Return [X, Y] of the center of cell containing provided text 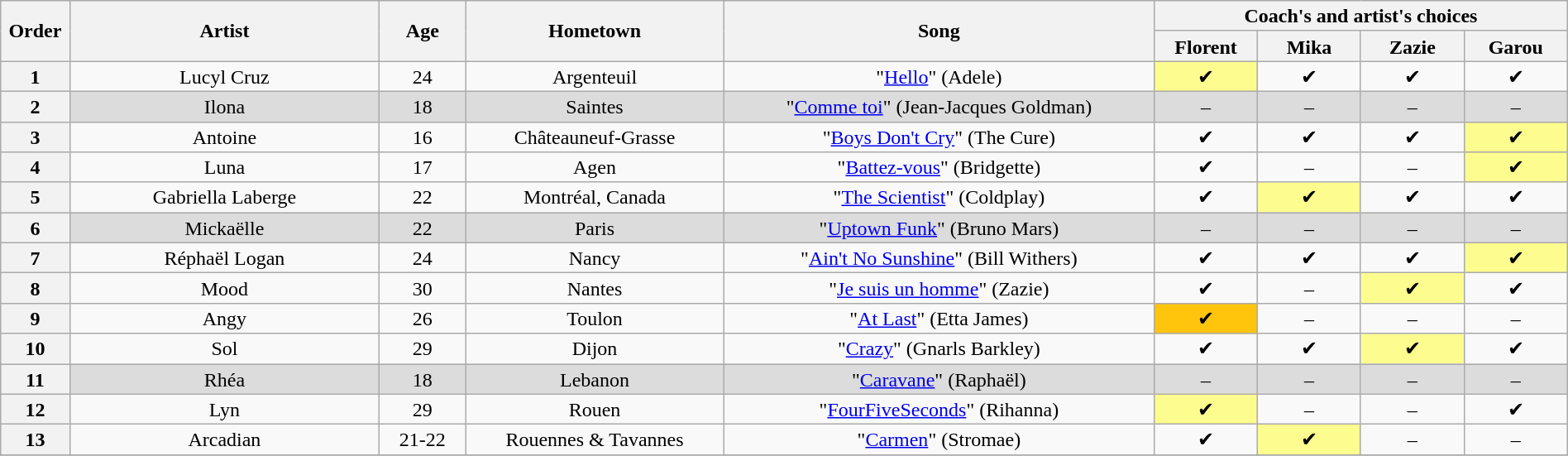
Lyn [225, 409]
2 [35, 106]
"Caravane" (Raphaël) [939, 379]
Agen [595, 167]
Luna [225, 167]
Mika [1310, 46]
Florent [1206, 46]
Saintes [595, 106]
"Ain't No Sunshine" (Bill Withers) [939, 258]
"Uptown Funk" (Bruno Mars) [939, 228]
Lucyl Cruz [225, 76]
Artist [225, 31]
"Je suis un homme" (Zazie) [939, 288]
"Carmen" (Stromae) [939, 440]
11 [35, 379]
"Boys Don't Cry" (The Cure) [939, 137]
"Comme toi" (Jean-Jacques Goldman) [939, 106]
Toulon [595, 318]
12 [35, 409]
3 [35, 137]
Angy [225, 318]
26 [423, 318]
9 [35, 318]
Réphaël Logan [225, 258]
10 [35, 349]
Antoine [225, 137]
5 [35, 197]
Garou [1515, 46]
Mickaëlle [225, 228]
Coach's and artist's choices [1361, 17]
Mood [225, 288]
Arcadian [225, 440]
Hometown [595, 31]
"Hello" (Adele) [939, 76]
Ilona [225, 106]
Age [423, 31]
Lebanon [595, 379]
16 [423, 137]
Sol [225, 349]
Nantes [595, 288]
Rouen [595, 409]
Châteauneuf-Grasse [595, 137]
21-22 [423, 440]
6 [35, 228]
13 [35, 440]
Paris [595, 228]
Order [35, 31]
17 [423, 167]
"Crazy" (Gnarls Barkley) [939, 349]
8 [35, 288]
Zazie [1413, 46]
Dijon [595, 349]
Gabriella Laberge [225, 197]
"Battez-vous" (Bridgette) [939, 167]
Montréal, Canada [595, 197]
Argenteuil [595, 76]
Rhéa [225, 379]
30 [423, 288]
"At Last" (Etta James) [939, 318]
"The Scientist" (Coldplay) [939, 197]
Song [939, 31]
"FourFiveSeconds" (Rihanna) [939, 409]
4 [35, 167]
1 [35, 76]
Nancy [595, 258]
7 [35, 258]
Rouennes & Tavannes [595, 440]
